Scan for the cell matching the given text and deliver its [x, y] coordinate at center. 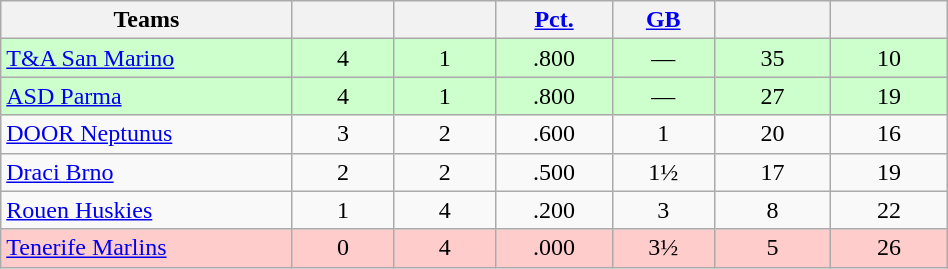
DOOR Neptunus [146, 134]
Teams [146, 20]
26 [890, 248]
27 [772, 96]
3½ [663, 248]
22 [890, 210]
Pct. [554, 20]
20 [772, 134]
.000 [554, 248]
10 [890, 58]
1½ [663, 172]
Rouen Huskies [146, 210]
ASD Parma [146, 96]
5 [772, 248]
0 [343, 248]
35 [772, 58]
17 [772, 172]
GB [663, 20]
8 [772, 210]
16 [890, 134]
.200 [554, 210]
T&A San Marino [146, 58]
.600 [554, 134]
Draci Brno [146, 172]
.500 [554, 172]
Tenerife Marlins [146, 248]
